Search for the cell housing the specified text and yield its (x, y) center coordinate. 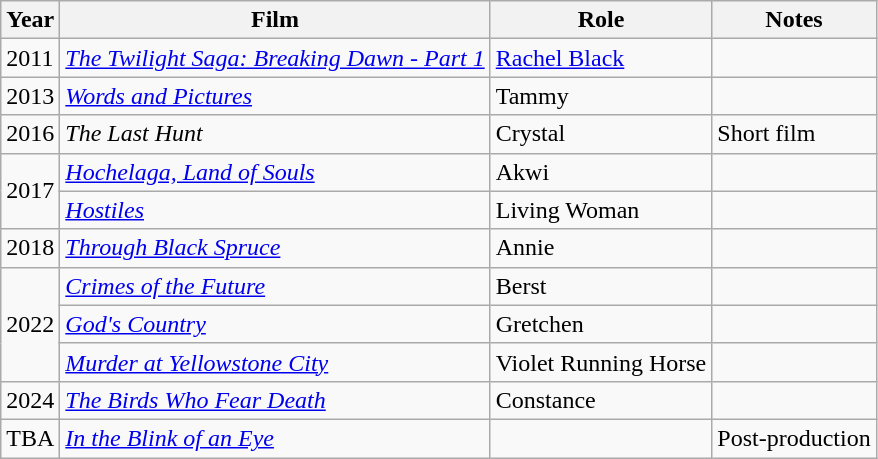
Year (30, 20)
Constance (601, 400)
The Birds Who Fear Death (275, 400)
Through Black Spruce (275, 248)
Words and Pictures (275, 96)
Crimes of the Future (275, 286)
In the Blink of an Eye (275, 438)
Gretchen (601, 324)
2016 (30, 134)
Notes (794, 20)
The Twilight Saga: Breaking Dawn - Part 1 (275, 58)
Annie (601, 248)
Rachel Black (601, 58)
2024 (30, 400)
Role (601, 20)
Film (275, 20)
Murder at Yellowstone City (275, 362)
Hostiles (275, 210)
God's Country (275, 324)
2022 (30, 324)
Berst (601, 286)
2011 (30, 58)
Living Woman (601, 210)
Crystal (601, 134)
TBA (30, 438)
Hochelaga, Land of Souls (275, 172)
2018 (30, 248)
The Last Hunt (275, 134)
Tammy (601, 96)
Post-production (794, 438)
Akwi (601, 172)
Short film (794, 134)
2013 (30, 96)
2017 (30, 191)
Violet Running Horse (601, 362)
